Output the (X, Y) coordinate of the center of the cell containing the given text.  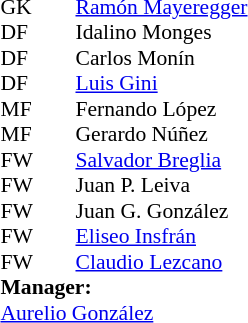
Juan P. Leiva (161, 185)
Claudio Lezcano (161, 262)
Juan G. González (161, 211)
Eliseo Insfrán (161, 237)
Carlos Monín (161, 58)
Fernando López (161, 109)
Salvador Breglia (161, 160)
Idalino Monges (161, 33)
Gerardo Núñez (161, 135)
Manager: (124, 287)
Luis Gini (161, 83)
